Locate the cell with the specified text and output its (x, y) center coordinate. 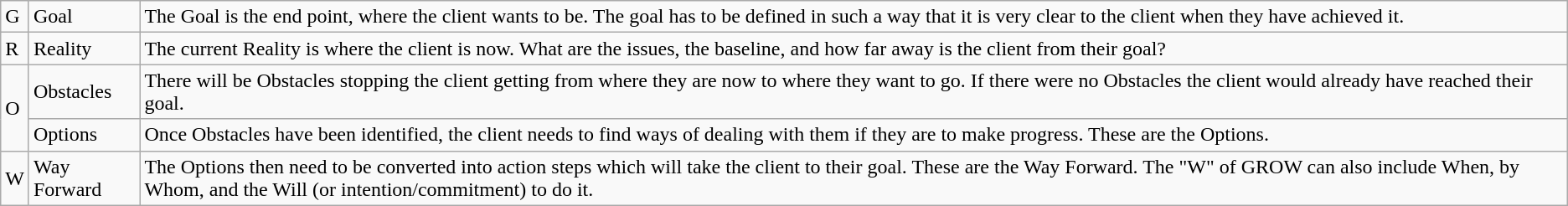
W (15, 178)
The current Reality is where the client is now. What are the issues, the baseline, and how far away is the client from their goal? (854, 49)
R (15, 49)
Goal (84, 17)
Once Obstacles have been identified, the client needs to find ways of dealing with them if they are to make progress. These are the Options. (854, 135)
G (15, 17)
Reality (84, 49)
Options (84, 135)
Way Forward (84, 178)
Obstacles (84, 92)
O (15, 107)
